Return the [X, Y] coordinate for the center point of the cell that contains the specified text.  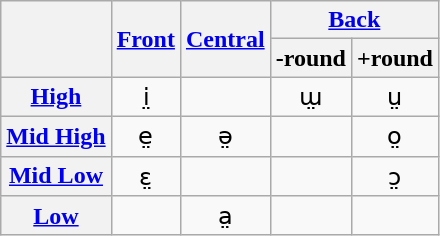
ə̤ [225, 136]
Mid High [56, 136]
ɔ̤ [394, 176]
Low [56, 216]
Front [146, 39]
ṳ [394, 97]
Mid Low [56, 176]
e̤ [146, 136]
a̤ [225, 216]
High [56, 97]
Central [225, 39]
+round [394, 58]
-round [310, 58]
ɯ̤ [310, 97]
Back [354, 20]
ɛ̤ [146, 176]
o̤ [394, 136]
i̤ [146, 97]
